Determine the [X, Y] coordinate at the center of the cell enclosing the given text.  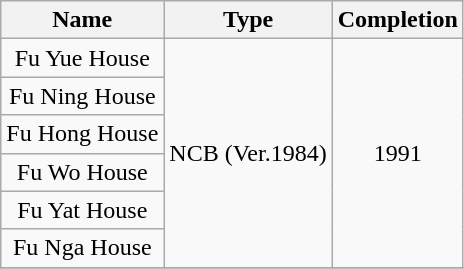
1991 [398, 153]
Fu Yue House [82, 58]
Fu Wo House [82, 172]
Fu Ning House [82, 96]
Name [82, 20]
Type [248, 20]
Fu Hong House [82, 134]
Fu Yat House [82, 210]
Completion [398, 20]
NCB (Ver.1984) [248, 153]
Fu Nga House [82, 248]
